Locate the cell with the specified text and output its [X, Y] center coordinate. 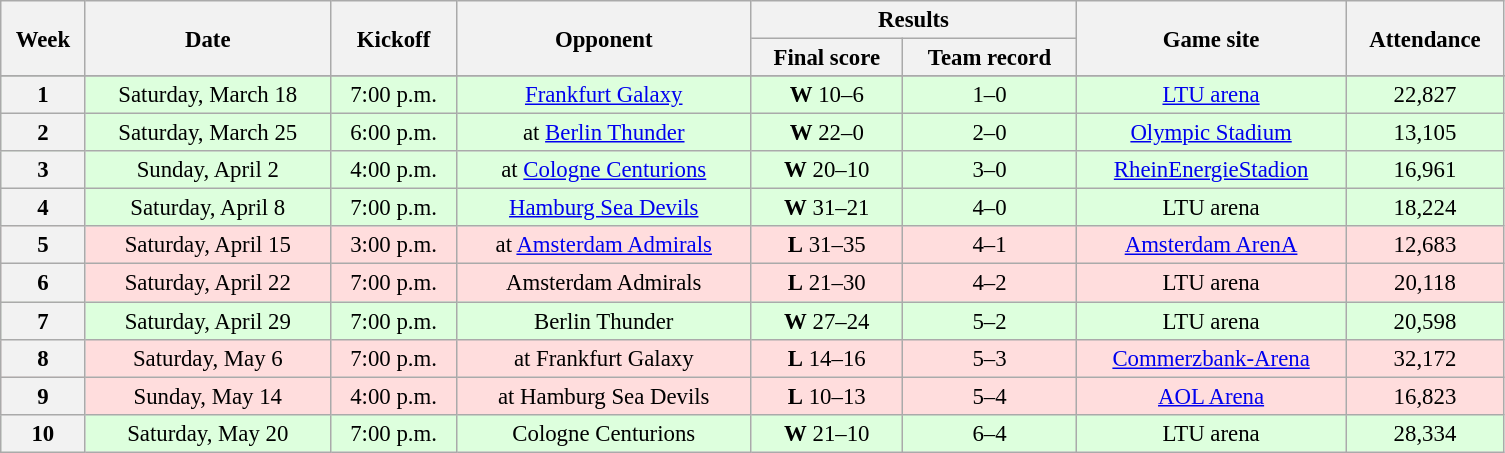
4–1 [990, 245]
at Frankfurt Galaxy [604, 358]
AOL Arena [1211, 396]
12,683 [1425, 245]
L 31–35 [827, 245]
4 [43, 208]
W 31–21 [827, 208]
22,827 [1425, 95]
Sunday, April 2 [208, 170]
Amsterdam ArenA [1211, 245]
Frankfurt Galaxy [604, 95]
6:00 p.m. [394, 133]
L 14–16 [827, 358]
Hamburg Sea Devils [604, 208]
32,172 [1425, 358]
2–0 [990, 133]
Saturday, May 20 [208, 433]
Olympic Stadium [1211, 133]
8 [43, 358]
L 10–13 [827, 396]
Commerzbank-Arena [1211, 358]
L 21–30 [827, 283]
4–0 [990, 208]
Team record [990, 58]
3:00 p.m. [394, 245]
Cologne Centurions [604, 433]
Berlin Thunder [604, 321]
Week [43, 38]
RheinEnergieStadion [1211, 170]
Game site [1211, 38]
Sunday, May 14 [208, 396]
20,598 [1425, 321]
18,224 [1425, 208]
16,823 [1425, 396]
5–4 [990, 396]
W 10–6 [827, 95]
Results [914, 20]
5–3 [990, 358]
Saturday, April 8 [208, 208]
Saturday, April 22 [208, 283]
at Cologne Centurions [604, 170]
Saturday, April 15 [208, 245]
9 [43, 396]
Saturday, May 6 [208, 358]
13,105 [1425, 133]
4–2 [990, 283]
at Amsterdam Admirals [604, 245]
Final score [827, 58]
3–0 [990, 170]
Saturday, April 29 [208, 321]
W 22–0 [827, 133]
28,334 [1425, 433]
W 21–10 [827, 433]
20,118 [1425, 283]
at Hamburg Sea Devils [604, 396]
Amsterdam Admirals [604, 283]
6 [43, 283]
7 [43, 321]
1 [43, 95]
5 [43, 245]
W 20–10 [827, 170]
at Berlin Thunder [604, 133]
3 [43, 170]
Kickoff [394, 38]
16,961 [1425, 170]
10 [43, 433]
2 [43, 133]
W 27–24 [827, 321]
Attendance [1425, 38]
Date [208, 38]
1–0 [990, 95]
Saturday, March 25 [208, 133]
Opponent [604, 38]
5–2 [990, 321]
Saturday, March 18 [208, 95]
6–4 [990, 433]
